Locate the cell with the specified text and output its (X, Y) center coordinate. 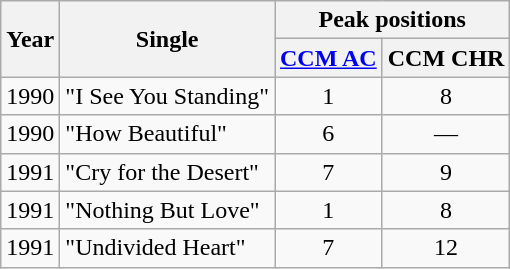
"Cry for the Desert" (168, 172)
— (446, 134)
"Nothing But Love" (168, 210)
Single (168, 39)
Year (30, 39)
"Undivided Heart" (168, 248)
6 (328, 134)
9 (446, 172)
CCM CHR (446, 58)
CCM AC (328, 58)
"I See You Standing" (168, 96)
Peak positions (392, 20)
12 (446, 248)
"How Beautiful" (168, 134)
